Pinpoint the cell where the given text exists, returning its (x, y) midpoint coordinate. 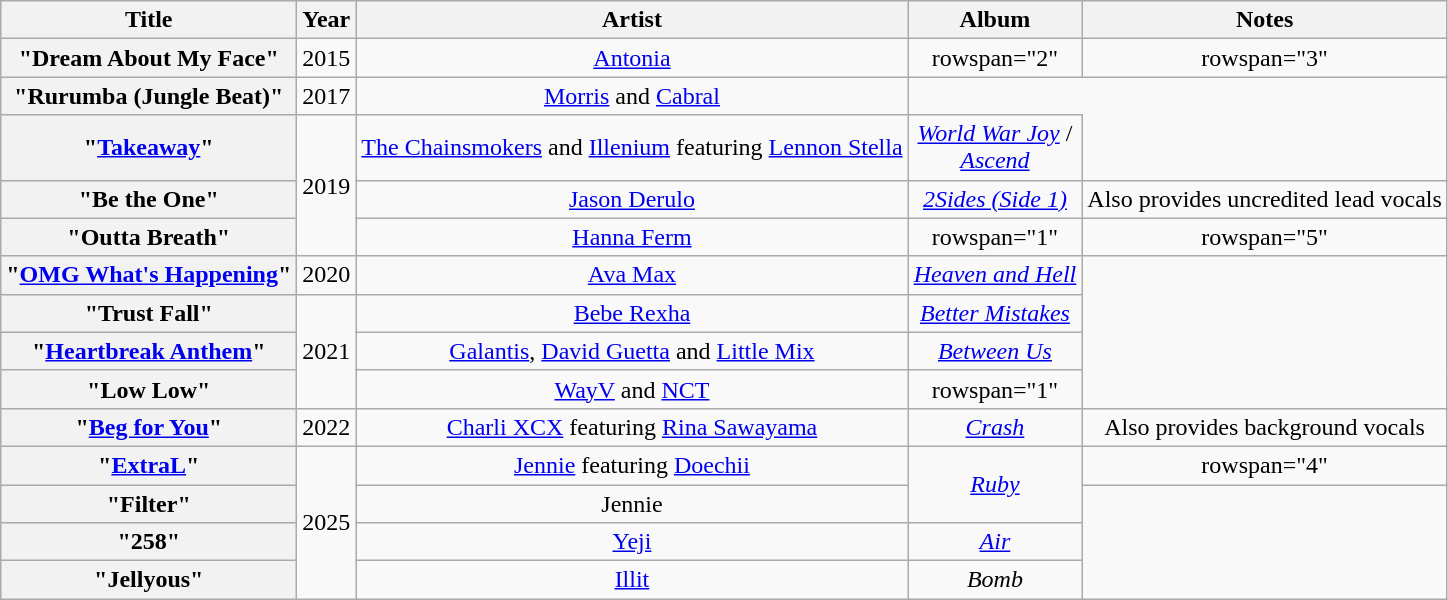
rowspan="4" (1265, 465)
Yeji (632, 542)
"Dream About My Face" (149, 58)
"Rurumba (Jungle Beat)" (149, 96)
"Takeaway" (149, 148)
"Beg for You" (149, 427)
"258" (149, 542)
2021 (326, 351)
Bebe Rexha (632, 313)
Artist (632, 20)
Ruby (995, 484)
"OMG What's Happening" (149, 275)
The Chainsmokers and Illenium featuring Lennon Stella (632, 148)
"ExtraL" (149, 465)
"Low Low" (149, 389)
Notes (1265, 20)
Illit (632, 580)
2019 (326, 186)
2017 (326, 96)
Antonia (632, 58)
Album (995, 20)
Hanna Ferm (632, 237)
Bomb (995, 580)
"Jellyous" (149, 580)
Title (149, 20)
World War Joy / Ascend (995, 148)
"Outta Breath" (149, 237)
"Filter" (149, 503)
2015 (326, 58)
rowspan="5" (1265, 237)
Between Us (995, 351)
Better Mistakes (995, 313)
rowspan="2" (995, 58)
2022 (326, 427)
Also provides uncredited lead vocals (1265, 199)
Morris and Cabral (632, 96)
Galantis, David Guetta and Little Mix (632, 351)
Also provides background vocals (1265, 427)
WayV and NCT (632, 389)
"Be the One" (149, 199)
"Heartbreak Anthem" (149, 351)
2020 (326, 275)
Air (995, 542)
Jennie (632, 503)
Jason Derulo (632, 199)
Jennie featuring Doechii (632, 465)
rowspan="3" (1265, 58)
Crash (995, 427)
Ava Max (632, 275)
Charli XCX featuring Rina Sawayama (632, 427)
Year (326, 20)
2Sides (Side 1) (995, 199)
"Trust Fall" (149, 313)
Heaven and Hell (995, 275)
2025 (326, 522)
